Search for the cell housing the specified text and yield its [X, Y] center coordinate. 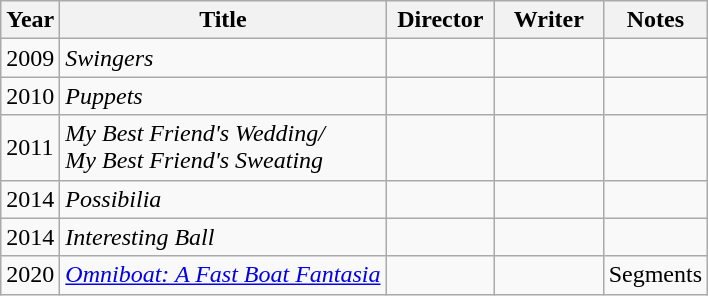
Omniboat: A Fast Boat Fantasia [223, 275]
2020 [30, 275]
Puppets [223, 96]
2011 [30, 148]
My Best Friend's Wedding/My Best Friend's Sweating [223, 148]
Year [30, 20]
Director [440, 20]
Interesting Ball [223, 237]
2009 [30, 58]
2010 [30, 96]
Writer [550, 20]
Notes [655, 20]
Possibilia [223, 199]
Segments [655, 275]
Swingers [223, 58]
Title [223, 20]
